Locate the cell with the specified text and output its [X, Y] center coordinate. 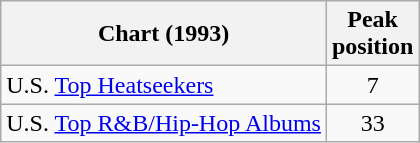
Peakposition [372, 34]
U.S. Top Heatseekers [164, 85]
Chart (1993) [164, 34]
7 [372, 85]
U.S. Top R&B/Hip-Hop Albums [164, 123]
33 [372, 123]
